Identify which cell holds the provided text, then report its [X, Y] central coordinate. 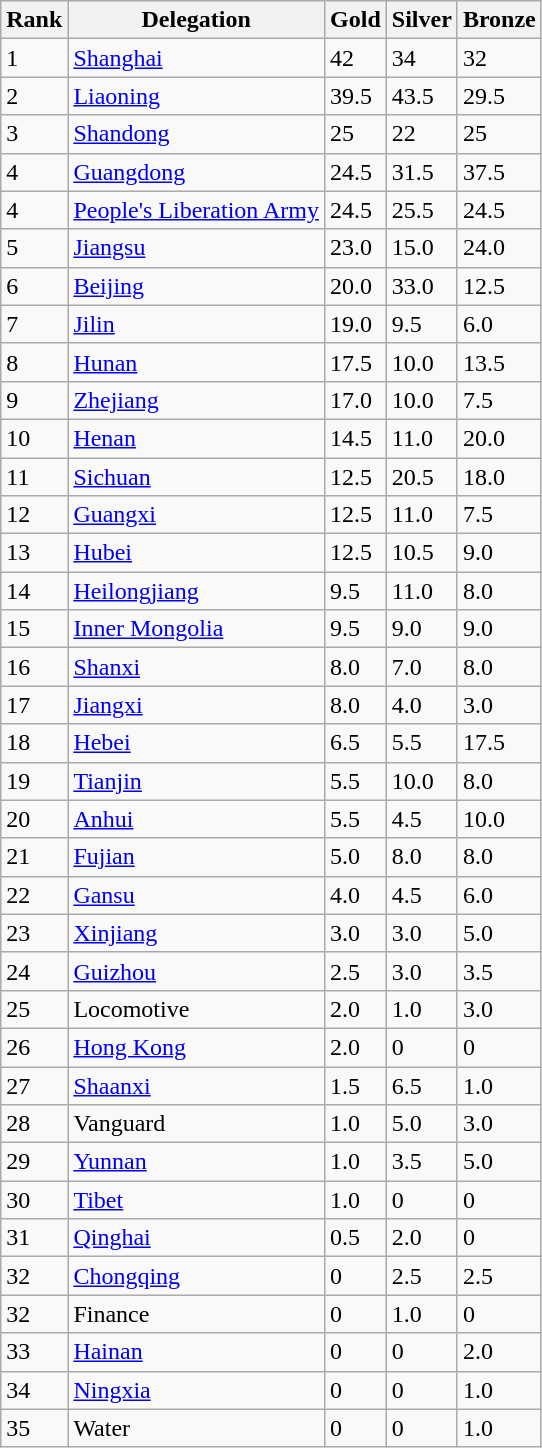
13 [34, 553]
Gold [356, 20]
Water [196, 1428]
16 [34, 667]
Shanghai [196, 58]
Locomotive [196, 1009]
Shanxi [196, 667]
23 [34, 933]
Hubei [196, 553]
5 [34, 248]
Shandong [196, 134]
14.5 [356, 438]
19.0 [356, 324]
18.0 [499, 477]
42 [356, 58]
8 [34, 362]
Finance [196, 1314]
Yunnan [196, 1162]
Tibet [196, 1200]
Guangxi [196, 515]
Shaanxi [196, 1085]
Anhui [196, 819]
24 [34, 971]
1 [34, 58]
Ningxia [196, 1390]
10.5 [422, 553]
1.5 [356, 1085]
37.5 [499, 172]
25.5 [422, 210]
11 [34, 477]
Jilin [196, 324]
Inner Mongolia [196, 629]
Zhejiang [196, 400]
9 [34, 400]
Henan [196, 438]
39.5 [356, 96]
Hunan [196, 362]
Liaoning [196, 96]
Chongqing [196, 1276]
Hong Kong [196, 1047]
18 [34, 743]
Silver [422, 20]
17.0 [356, 400]
People's Liberation Army [196, 210]
14 [34, 591]
10 [34, 438]
33 [34, 1352]
29 [34, 1162]
26 [34, 1047]
31.5 [422, 172]
12 [34, 515]
29.5 [499, 96]
3 [34, 134]
30 [34, 1200]
7 [34, 324]
Bronze [499, 20]
Qinghai [196, 1238]
Guangdong [196, 172]
13.5 [499, 362]
Rank [34, 20]
43.5 [422, 96]
27 [34, 1085]
23.0 [356, 248]
2 [34, 96]
Delegation [196, 20]
Xinjiang [196, 933]
Heilongjiang [196, 591]
20 [34, 819]
15 [34, 629]
Hainan [196, 1352]
0.5 [356, 1238]
7.0 [422, 667]
35 [34, 1428]
Beijing [196, 286]
Jiangsu [196, 248]
17 [34, 705]
Hebei [196, 743]
33.0 [422, 286]
Fujian [196, 857]
Tianjin [196, 781]
28 [34, 1124]
Guizhou [196, 971]
Gansu [196, 895]
15.0 [422, 248]
19 [34, 781]
Vanguard [196, 1124]
Sichuan [196, 477]
24.0 [499, 248]
6 [34, 286]
31 [34, 1238]
Jiangxi [196, 705]
20.5 [422, 477]
21 [34, 857]
